Locate the cell with the specified text and output its (x, y) center coordinate. 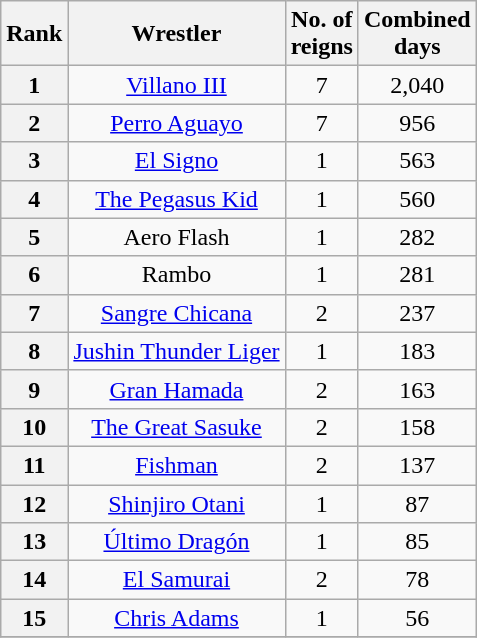
The Pegasus Kid (176, 199)
11 (34, 465)
8 (34, 351)
282 (417, 237)
5 (34, 237)
85 (417, 542)
9 (34, 389)
Sangre Chicana (176, 313)
237 (417, 313)
Gran Hamada (176, 389)
Último Dragón (176, 542)
281 (417, 275)
560 (417, 199)
15 (34, 618)
Aero Flash (176, 237)
Rambo (176, 275)
137 (417, 465)
56 (417, 618)
El Signo (176, 161)
6 (34, 275)
Wrestler (176, 34)
956 (417, 123)
163 (417, 389)
Rank (34, 34)
Fishman (176, 465)
Villano III (176, 85)
87 (417, 503)
Combineddays (417, 34)
10 (34, 427)
78 (417, 580)
Chris Adams (176, 618)
563 (417, 161)
El Samurai (176, 580)
Perro Aguayo (176, 123)
14 (34, 580)
13 (34, 542)
No. ofreigns (322, 34)
Jushin Thunder Liger (176, 351)
158 (417, 427)
3 (34, 161)
12 (34, 503)
2,040 (417, 85)
183 (417, 351)
The Great Sasuke (176, 427)
Shinjiro Otani (176, 503)
4 (34, 199)
